Determine the (x, y) coordinate at the center of the cell enclosing the given text.  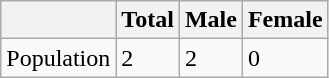
Population (58, 58)
0 (285, 58)
Total (148, 20)
Female (285, 20)
Male (210, 20)
